Search for the cell housing the specified text and yield its [X, Y] center coordinate. 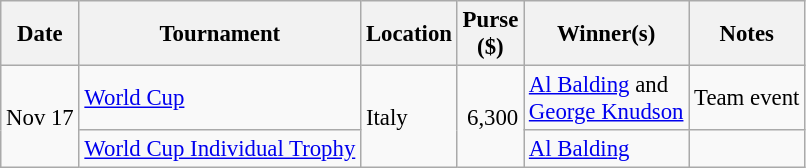
Date [40, 34]
Italy [410, 117]
Team event [747, 98]
World Cup Individual Trophy [220, 149]
Nov 17 [40, 117]
Al Balding and George Knudson [606, 98]
Purse($) [490, 34]
Al Balding [606, 149]
Location [410, 34]
World Cup [220, 98]
Tournament [220, 34]
Winner(s) [606, 34]
6,300 [490, 117]
Notes [747, 34]
